Provide the (X, Y) coordinate of the cell's center where the given text is located.  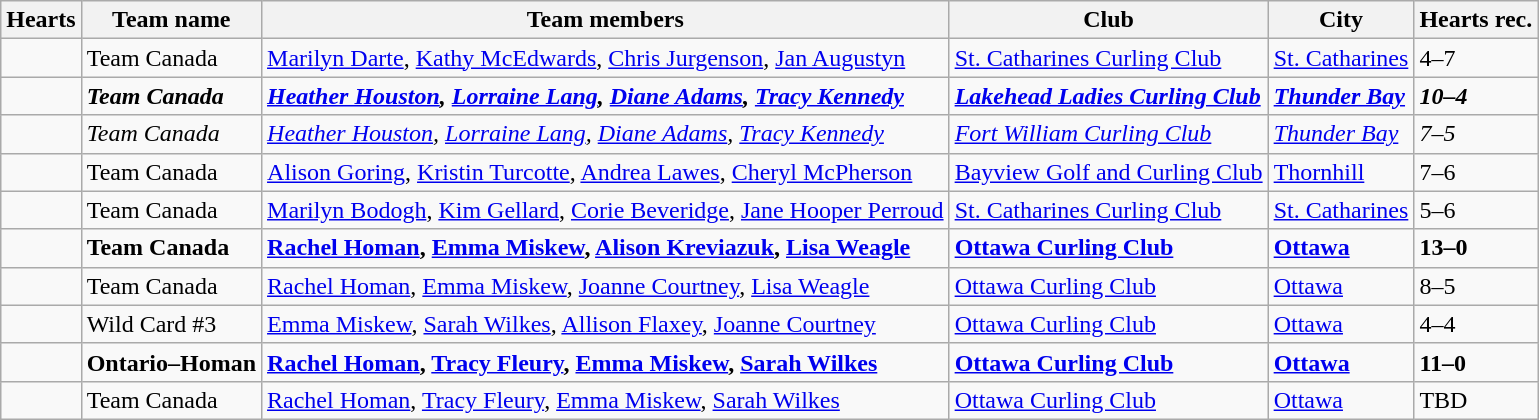
5–6 (1476, 210)
11–0 (1476, 362)
City (1341, 20)
Team members (606, 20)
Thornhill (1341, 172)
Team name (171, 20)
Marilyn Darte, Kathy McEdwards, Chris Jurgenson, Jan Augustyn (606, 58)
8–5 (1476, 286)
Hearts (41, 20)
7–6 (1476, 172)
Emma Miskew, Sarah Wilkes, Allison Flaxey, Joanne Courtney (606, 324)
4–7 (1476, 58)
Marilyn Bodogh, Kim Gellard, Corie Beveridge, Jane Hooper Perroud (606, 210)
Rachel Homan, Emma Miskew, Alison Kreviazuk, Lisa Weagle (606, 248)
Hearts rec. (1476, 20)
Wild Card #3 (171, 324)
4–4 (1476, 324)
Fort William Curling Club (1108, 134)
Bayview Golf and Curling Club (1108, 172)
Rachel Homan, Emma Miskew, Joanne Courtney, Lisa Weagle (606, 286)
Ontario–Homan (171, 362)
Alison Goring, Kristin Turcotte, Andrea Lawes, Cheryl McPherson (606, 172)
Club (1108, 20)
7–5 (1476, 134)
Lakehead Ladies Curling Club (1108, 96)
TBD (1476, 400)
13–0 (1476, 248)
10–4 (1476, 96)
